For the text-containing cell, return its midpoint in (X, Y) coordinate format. 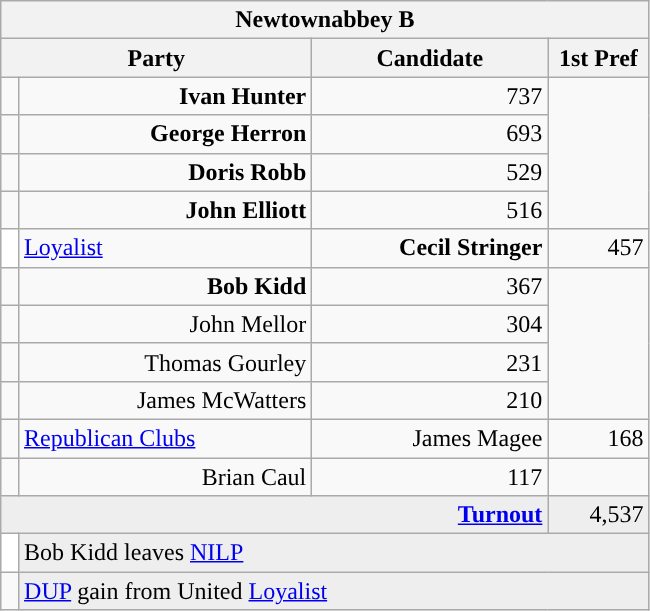
James Magee (430, 438)
George Herron (166, 134)
1st Pref (598, 58)
304 (430, 324)
James McWatters (166, 400)
Republican Clubs (166, 438)
John Mellor (166, 324)
457 (598, 248)
Bob Kidd leaves NILP (334, 553)
Loyalist (166, 248)
737 (430, 96)
DUP gain from United Loyalist (334, 591)
Thomas Gourley (166, 362)
Brian Caul (166, 477)
516 (430, 210)
Party (156, 58)
Doris Robb (166, 172)
4,537 (598, 515)
117 (430, 477)
Candidate (430, 58)
Newtownabbey B (325, 20)
Bob Kidd (166, 286)
Turnout (274, 515)
529 (430, 172)
John Elliott (166, 210)
367 (430, 286)
693 (430, 134)
168 (598, 438)
231 (430, 362)
Ivan Hunter (166, 96)
Cecil Stringer (430, 248)
210 (430, 400)
